Search for the cell housing the specified text and yield its [X, Y] center coordinate. 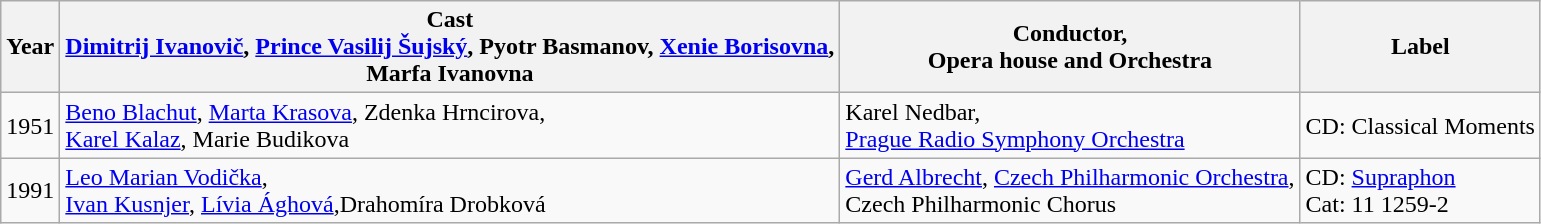
Label [1420, 47]
CastDimitrij Ivanovič, Prince Vasilij Šujský, Pyotr Basmanov, Xenie Borisovna,Marfa Ivanovna [450, 47]
CD: Classical Moments [1420, 126]
CD: SupraphonCat: 11 1259-2 [1420, 190]
1991 [30, 190]
1951 [30, 126]
Leo Marian Vodička,Ivan Kusnjer, Lívia Ághová,Drahomíra Drobková [450, 190]
Beno Blachut, Marta Krasova, Zdenka Hrncirova,Karel Kalaz, Marie Budikova [450, 126]
Conductor,Opera house and Orchestra [1070, 47]
Gerd Albrecht, Czech Philharmonic Orchestra,Czech Philharmonic Chorus [1070, 190]
Karel Nedbar,Prague Radio Symphony Orchestra [1070, 126]
Year [30, 47]
